Scan for the cell matching the given text and deliver its (X, Y) coordinate at center. 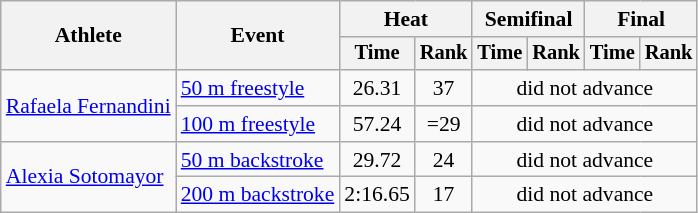
Event (258, 36)
Athlete (88, 36)
Heat (406, 19)
26.31 (376, 88)
50 m freestyle (258, 88)
Rafaela Fernandini (88, 106)
200 m backstroke (258, 195)
Semifinal (528, 19)
24 (444, 160)
100 m freestyle (258, 124)
=29 (444, 124)
Alexia Sotomayor (88, 178)
57.24 (376, 124)
17 (444, 195)
2:16.65 (376, 195)
50 m backstroke (258, 160)
29.72 (376, 160)
Final (641, 19)
37 (444, 88)
